Capture the cell that displays the provided text and extract its (X, Y) central coordinate. 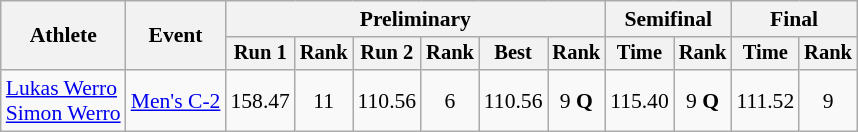
Lukas WerroSimon Werro (64, 100)
158.47 (260, 100)
Athlete (64, 36)
Men's C-2 (176, 100)
Best (514, 54)
Run 2 (388, 54)
Final (794, 19)
Semifinal (668, 19)
11 (324, 100)
Preliminary (415, 19)
6 (450, 100)
111.52 (765, 100)
115.40 (640, 100)
9 (828, 100)
Run 1 (260, 54)
Event (176, 36)
